From the cell containing the given text, extract its center point as (X, Y) coordinate. 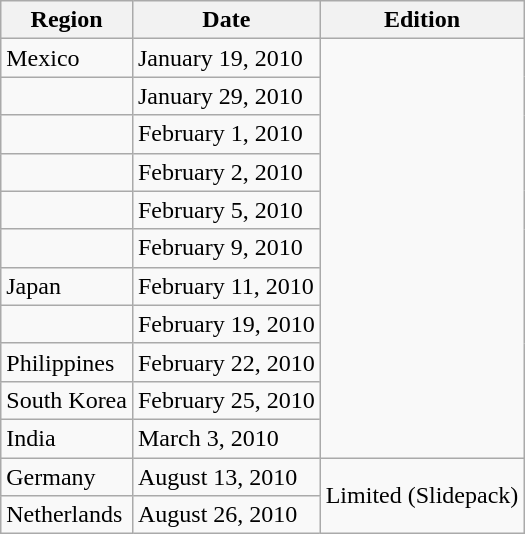
Philippines (67, 362)
South Korea (67, 400)
February 2, 2010 (226, 172)
February 22, 2010 (226, 362)
Edition (422, 20)
February 1, 2010 (226, 134)
February 25, 2010 (226, 400)
Germany (67, 477)
February 11, 2010 (226, 286)
March 3, 2010 (226, 438)
Japan (67, 286)
February 19, 2010 (226, 324)
India (67, 438)
January 29, 2010 (226, 96)
January 19, 2010 (226, 58)
August 13, 2010 (226, 477)
Region (67, 20)
August 26, 2010 (226, 515)
Limited (Slidepack) (422, 496)
Netherlands (67, 515)
February 9, 2010 (226, 248)
Date (226, 20)
Mexico (67, 58)
February 5, 2010 (226, 210)
